Provide the [X, Y] coordinate of the cell's center where the given text is located.  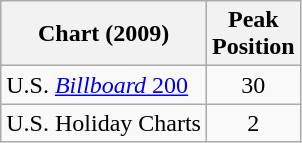
PeakPosition [253, 34]
U.S. Holiday Charts [104, 123]
Chart (2009) [104, 34]
2 [253, 123]
U.S. Billboard 200 [104, 85]
30 [253, 85]
